Identify which cell holds the provided text, then report its (X, Y) central coordinate. 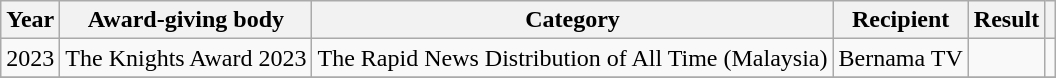
Result (1006, 20)
The Rapid News Distribution of All Time (Malaysia) (572, 58)
2023 (30, 58)
Recipient (900, 20)
Year (30, 20)
Award-giving body (186, 20)
The Knights Award 2023 (186, 58)
Bernama TV (900, 58)
Category (572, 20)
